Extract the [x, y] coordinate from the center of the cell holding the provided text.  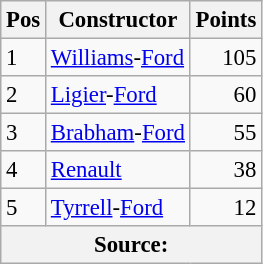
Pos [24, 20]
55 [226, 133]
Renault [118, 170]
38 [226, 170]
Points [226, 20]
60 [226, 95]
12 [226, 208]
4 [24, 170]
Source: [132, 245]
Ligier-Ford [118, 95]
2 [24, 95]
5 [24, 208]
Williams-Ford [118, 58]
Constructor [118, 20]
105 [226, 58]
Brabham-Ford [118, 133]
3 [24, 133]
1 [24, 58]
Tyrrell-Ford [118, 208]
